Find where the given text appears and provide that cell's center as [x, y] coordinate. 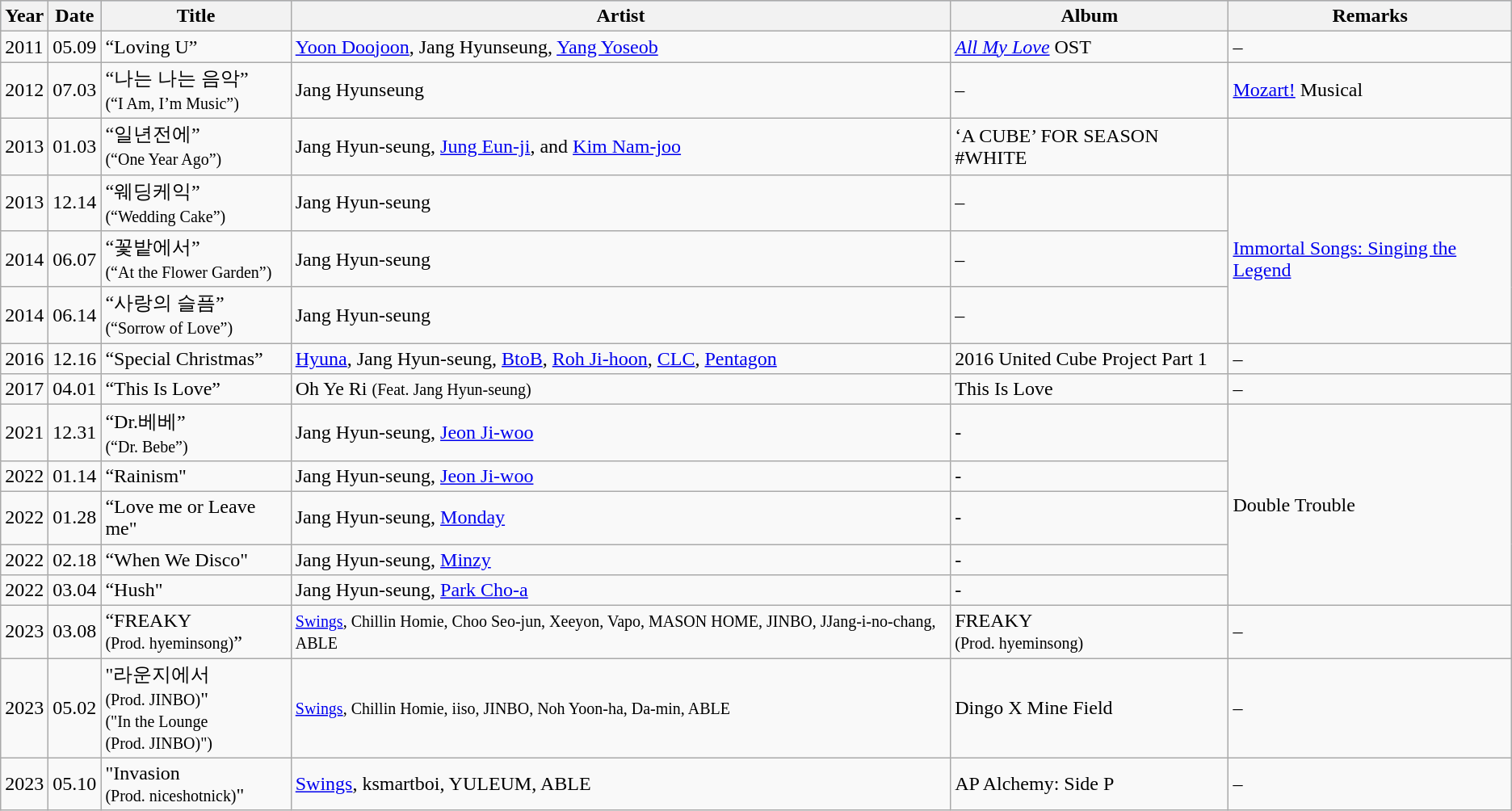
"Invasion (Prod. niceshotnick)" [195, 784]
“Dr.베베” (“Dr. Bebe”) [195, 433]
Hyuna, Jang Hyun-seung, BtoB, Roh Ji-hoon, CLC, Pentagon [620, 359]
All My Love OST [1090, 47]
05.02 [74, 708]
Album [1090, 16]
01.14 [74, 476]
06.14 [74, 315]
2016 [24, 359]
07.03 [74, 90]
AP Alchemy: Side P [1090, 784]
Oh Ye Ri (Feat. Jang Hyun-seung) [620, 389]
12.16 [74, 359]
02.18 [74, 560]
FREAKY (Prod. hyeminsong) [1090, 632]
2017 [24, 389]
Date [74, 16]
03.04 [74, 590]
12.31 [74, 433]
This Is Love [1090, 389]
“꽃밭에서” (“At the Flower Garden”) [195, 259]
Double Trouble [1370, 506]
01.03 [74, 146]
2016 United Cube Project Part 1 [1090, 359]
04.01 [74, 389]
2011 [24, 47]
“When We Disco" [195, 560]
Mozart! Musical [1370, 90]
Swings, ksmartboi, YULEUM, ABLE [620, 784]
Jang Hyun-seung, Jung Eun-ji, and Kim Nam-joo [620, 146]
Year [24, 16]
Jang Hyunseung [620, 90]
“This Is Love” [195, 389]
Remarks [1370, 16]
“웨딩케익” (“Wedding Cake”) [195, 203]
Jang Hyun-seung, Monday [620, 517]
Yoon Doojoon, Jang Hyunseung, Yang Yoseob [620, 47]
2012 [24, 90]
Jang Hyun-seung, Minzy [620, 560]
Artist [620, 16]
05.10 [74, 784]
Swings, Chillin Homie, Choo Seo-jun, Xeeyon, Vapo, MASON HOME, JINBO, JJang-i-no-chang, ABLE [620, 632]
“Hush" [195, 590]
“일년전에” (“One Year Ago”) [195, 146]
Dingo X Mine Field [1090, 708]
Swings, Chillin Homie, iiso, JINBO, Noh Yoon-ha, Da-min, ABLE [620, 708]
03.08 [74, 632]
“FREAKY (Prod. hyeminsong)” [195, 632]
“Special Christmas” [195, 359]
“Rainism" [195, 476]
Jang Hyun-seung, Park Cho-a [620, 590]
“나는 나는 음악” (“I Am, I’m Music”) [195, 90]
01.28 [74, 517]
05.09 [74, 47]
"라운지에서 (Prod. JINBO)"("In the Lounge(Prod. JINBO)") [195, 708]
Title [195, 16]
06.07 [74, 259]
12.14 [74, 203]
“Love me or Leave me" [195, 517]
“Loving U” [195, 47]
Immortal Songs: Singing the Legend [1370, 258]
“사랑의 슬픔” (“Sorrow of Love”) [195, 315]
‘A CUBE’ FOR SEASON #WHITE [1090, 146]
2021 [24, 433]
